Search for the cell housing the specified text and yield its (x, y) center coordinate. 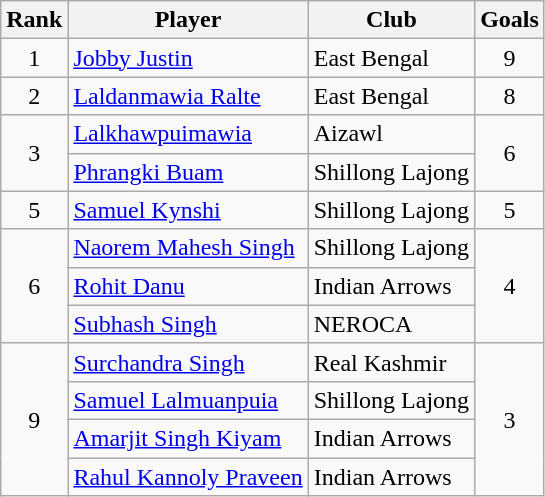
Phrangki Buam (188, 172)
Samuel Lalmuanpuia (188, 400)
Amarjit Singh Kiyam (188, 438)
Samuel Kynshi (188, 210)
Subhash Singh (188, 324)
8 (510, 96)
Player (188, 20)
1 (34, 58)
2 (34, 96)
Real Kashmir (391, 362)
Rank (34, 20)
Lalkhawpuimawia (188, 134)
Rahul Kannoly Praveen (188, 477)
Rohit Danu (188, 286)
4 (510, 286)
Surchandra Singh (188, 362)
NEROCA (391, 324)
Laldanmawia Ralte (188, 96)
Club (391, 20)
Naorem Mahesh Singh (188, 248)
Aizawl (391, 134)
Goals (510, 20)
Jobby Justin (188, 58)
